Pinpoint the cell where the given text exists, returning its [x, y] midpoint coordinate. 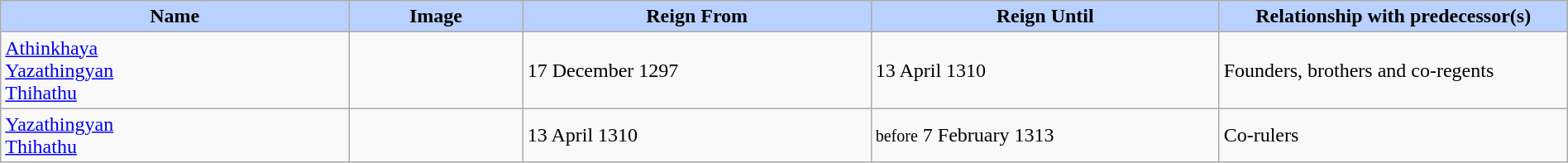
Founders, brothers and co-regents [1393, 70]
Reign From [696, 17]
17 December 1297 [696, 70]
Athinkhaya Yazathingyan Thihathu [175, 70]
Reign Until [1045, 17]
Co-rulers [1393, 136]
Name [175, 17]
Yazathingyan Thihathu [175, 136]
Image [436, 17]
before 7 February 1313 [1045, 136]
Relationship with predecessor(s) [1393, 17]
